Extract the [X, Y] coordinate from the center of the cell holding the provided text.  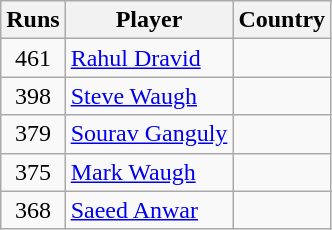
398 [33, 96]
379 [33, 134]
Mark Waugh [149, 172]
Runs [33, 20]
461 [33, 58]
Sourav Ganguly [149, 134]
Player [149, 20]
368 [33, 210]
Country [282, 20]
Steve Waugh [149, 96]
Saeed Anwar [149, 210]
375 [33, 172]
Rahul Dravid [149, 58]
